Determine the [X, Y] coordinate at the center of the cell enclosing the given text.  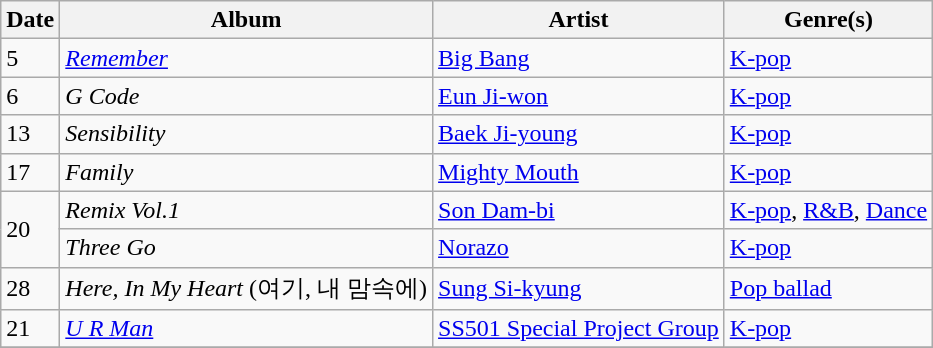
Baek Ji-young [579, 134]
28 [30, 288]
G Code [246, 96]
Genre(s) [828, 20]
U R Man [246, 329]
Sung Si-kyung [579, 288]
Remember [246, 58]
Three Go [246, 248]
5 [30, 58]
Eun Ji-won [579, 96]
Date [30, 20]
SS501 Special Project Group [579, 329]
Family [246, 172]
20 [30, 229]
Album [246, 20]
Here, In My Heart (여기, 내 맘속에) [246, 288]
21 [30, 329]
Big Bang [579, 58]
Son Dam-bi [579, 210]
Sensibility [246, 134]
Norazo [579, 248]
Artist [579, 20]
6 [30, 96]
17 [30, 172]
13 [30, 134]
K-pop, R&B, Dance [828, 210]
Remix Vol.1 [246, 210]
Pop ballad [828, 288]
Mighty Mouth [579, 172]
